Scan for the cell matching the given text and deliver its (x, y) coordinate at center. 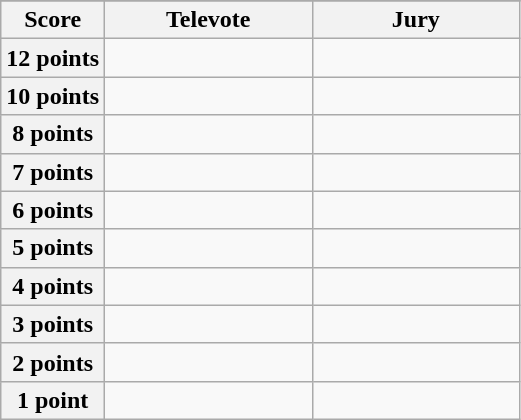
1 point (53, 400)
Jury (416, 20)
12 points (53, 58)
3 points (53, 324)
5 points (53, 248)
4 points (53, 286)
2 points (53, 362)
Score (53, 20)
6 points (53, 210)
Televote (209, 20)
10 points (53, 96)
8 points (53, 134)
7 points (53, 172)
